Capture the cell that displays the provided text and extract its [x, y] central coordinate. 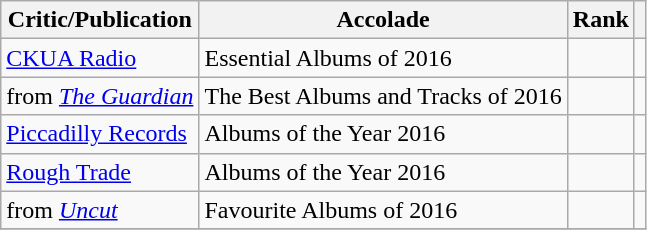
Favourite Albums of 2016 [383, 210]
from The Guardian [100, 96]
Critic/Publication [100, 20]
The Best Albums and Tracks of 2016 [383, 96]
CKUA Radio [100, 58]
Piccadilly Records [100, 134]
Rank [600, 20]
Essential Albums of 2016 [383, 58]
from Uncut [100, 210]
Accolade [383, 20]
Rough Trade [100, 172]
